Return the [X, Y] coordinate for the center point of the cell that contains the specified text.  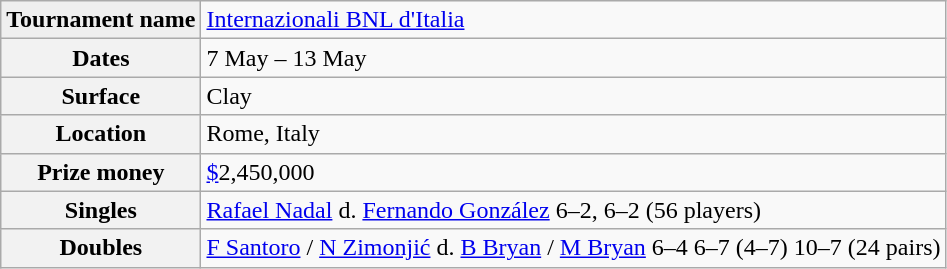
Location [101, 134]
Rafael Nadal d. Fernando González 6–2, 6–2 (56 players) [574, 210]
Internazionali BNL d'Italia [574, 20]
Singles [101, 210]
Doubles [101, 248]
$2,450,000 [574, 172]
Tournament name [101, 20]
Rome, Italy [574, 134]
Clay [574, 96]
F Santoro / N Zimonjić d. B Bryan / M Bryan 6–4 6–7 (4–7) 10–7 (24 pairs) [574, 248]
Dates [101, 58]
Prize money [101, 172]
7 May – 13 May [574, 58]
Surface [101, 96]
